Determine the (X, Y) coordinate at the center of the cell enclosing the given text.  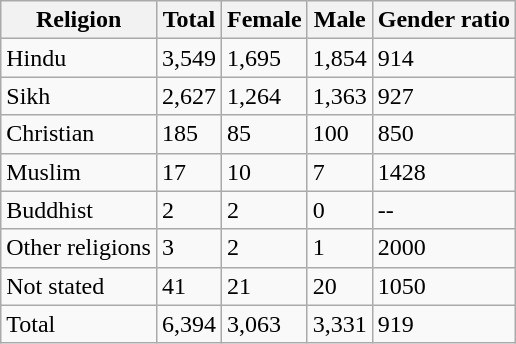
185 (188, 134)
17 (188, 172)
Religion (79, 20)
1,363 (340, 96)
20 (340, 286)
850 (444, 134)
7 (340, 172)
2,627 (188, 96)
Sikh (79, 96)
10 (265, 172)
Not stated (79, 286)
0 (340, 210)
1 (340, 248)
85 (265, 134)
1,854 (340, 58)
919 (444, 324)
Christian (79, 134)
3 (188, 248)
914 (444, 58)
1428 (444, 172)
Buddhist (79, 210)
21 (265, 286)
1,695 (265, 58)
Female (265, 20)
2000 (444, 248)
3,063 (265, 324)
3,549 (188, 58)
41 (188, 286)
6,394 (188, 324)
Gender ratio (444, 20)
Male (340, 20)
-- (444, 210)
Muslim (79, 172)
100 (340, 134)
Hindu (79, 58)
1050 (444, 286)
3,331 (340, 324)
1,264 (265, 96)
Other religions (79, 248)
927 (444, 96)
